Determine the (X, Y) coordinate at the center of the cell enclosing the given text.  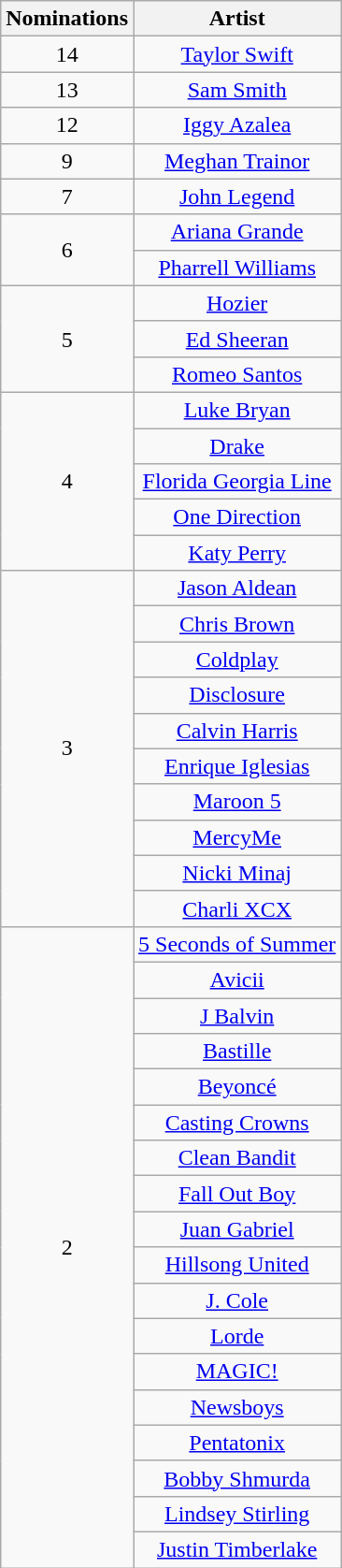
Hillsong United (236, 1265)
Pentatonix (236, 1443)
Pharrell Williams (236, 268)
J. Cole (236, 1300)
7 (67, 196)
Chris Brown (236, 624)
Maroon 5 (236, 802)
Disclosure (236, 695)
Justin Timberlake (236, 1549)
Ed Sheeran (236, 339)
Lindsey Stirling (236, 1514)
Luke Bryan (236, 410)
One Direction (236, 517)
9 (67, 161)
Taylor Swift (236, 54)
2 (67, 1246)
Ariana Grande (236, 232)
Katy Perry (236, 553)
Casting Crowns (236, 1123)
Drake (236, 446)
Jason Aldean (236, 588)
14 (67, 54)
Meghan Trainor (236, 161)
13 (67, 90)
John Legend (236, 196)
Newsboys (236, 1407)
J Balvin (236, 1015)
Florida Georgia Line (236, 482)
Avicii (236, 980)
Hozier (236, 303)
5 Seconds of Summer (236, 944)
Lorde (236, 1336)
Enrique Iglesias (236, 766)
Juan Gabriel (236, 1229)
Coldplay (236, 660)
Clean Bandit (236, 1158)
Bobby Shmurda (236, 1478)
Bastille (236, 1052)
12 (67, 125)
MercyMe (236, 837)
3 (67, 748)
Calvin Harris (236, 731)
4 (67, 481)
Beyoncé (236, 1087)
Charli XCX (236, 908)
MAGIC! (236, 1372)
Sam Smith (236, 90)
Artist (236, 19)
6 (67, 250)
Nominations (67, 19)
Fall Out Boy (236, 1194)
Nicki Minaj (236, 873)
Iggy Azalea (236, 125)
5 (67, 339)
Romeo Santos (236, 374)
